Return the [x, y] coordinate for the center point of the cell that contains the specified text.  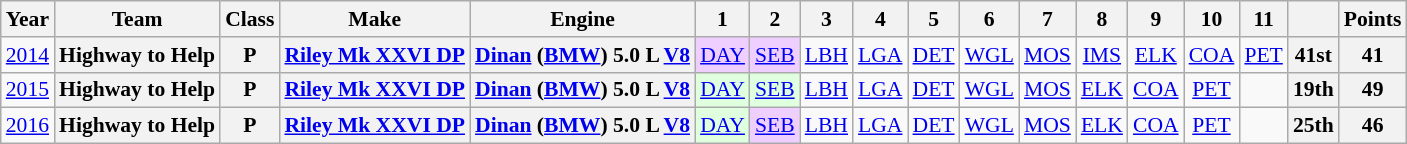
7 [1048, 19]
2 [775, 19]
9 [1156, 19]
46 [1373, 126]
41 [1373, 55]
2015 [28, 90]
6 [990, 19]
10 [1212, 19]
2016 [28, 126]
Engine [582, 19]
3 [826, 19]
IMS [1102, 55]
Year [28, 19]
4 [880, 19]
8 [1102, 19]
19th [1314, 90]
Team [137, 19]
49 [1373, 90]
Points [1373, 19]
2014 [28, 55]
Make [374, 19]
41st [1314, 55]
11 [1264, 19]
1 [722, 19]
5 [934, 19]
Class [250, 19]
25th [1314, 126]
